Pinpoint the cell where the given text exists, returning its (x, y) midpoint coordinate. 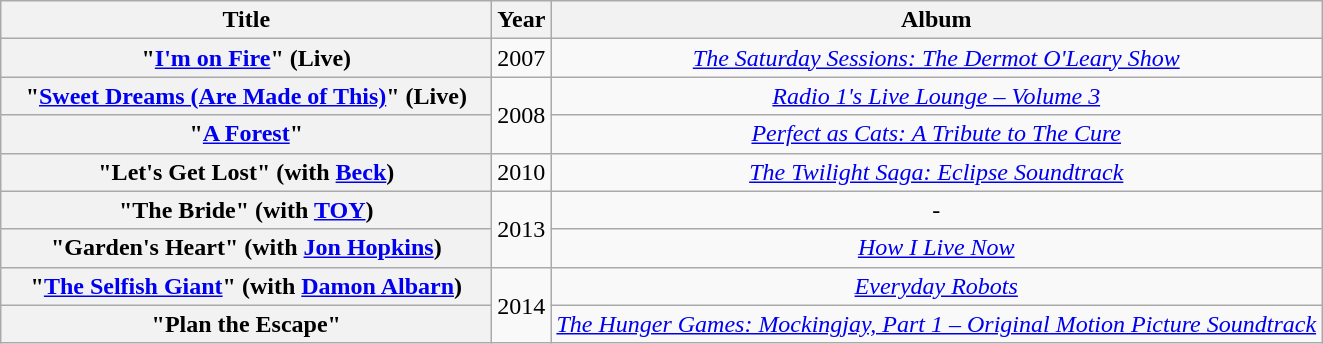
Everyday Robots (936, 286)
The Hunger Games: Mockingjay, Part 1 – Original Motion Picture Soundtrack (936, 324)
"Garden's Heart" (with Jon Hopkins) (246, 248)
- (936, 210)
Perfect as Cats: A Tribute to The Cure (936, 134)
"Plan the Escape" (246, 324)
"I'm on Fire" (Live) (246, 58)
2010 (522, 172)
Year (522, 20)
2013 (522, 229)
"The Bride" (with TOY) (246, 210)
Title (246, 20)
"Let's Get Lost" (with Beck) (246, 172)
The Saturday Sessions: The Dermot O'Leary Show (936, 58)
"Sweet Dreams (Are Made of This)" (Live) (246, 96)
"A Forest" (246, 134)
Album (936, 20)
2007 (522, 58)
Radio 1's Live Lounge – Volume 3 (936, 96)
"The Selfish Giant" (with Damon Albarn) (246, 286)
The Twilight Saga: Eclipse Soundtrack (936, 172)
How I Live Now (936, 248)
2014 (522, 305)
2008 (522, 115)
